From the cell containing the given text, extract its center point as [x, y] coordinate. 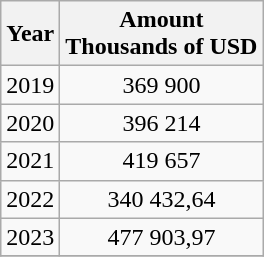
2021 [30, 161]
Year [30, 34]
369 900 [162, 85]
2023 [30, 237]
2019 [30, 85]
2020 [30, 123]
AmountThousands of USD [162, 34]
477 903,97 [162, 237]
419 657 [162, 161]
396 214 [162, 123]
2022 [30, 199]
340 432,64 [162, 199]
